Output the (x, y) coordinate of the center of the cell containing the given text.  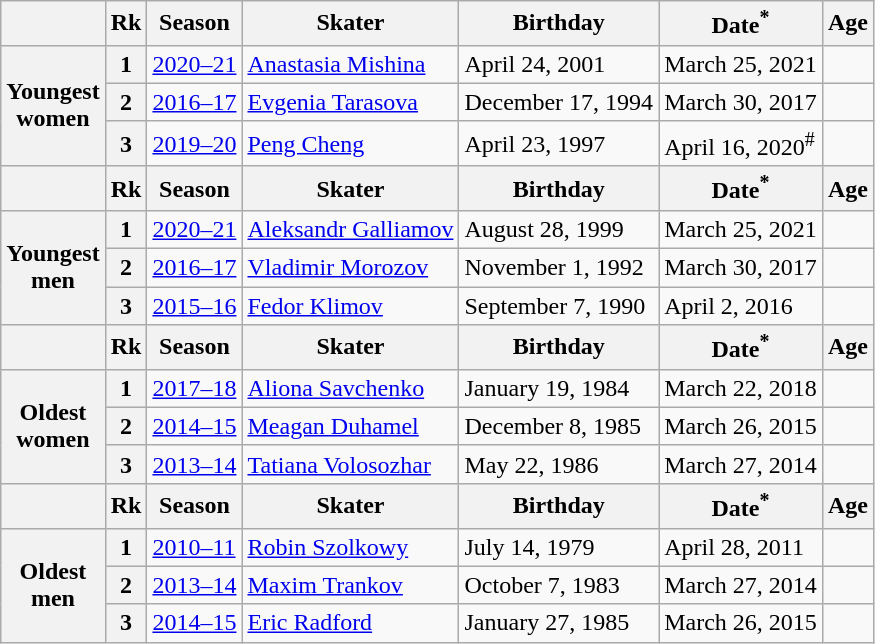
Fedor Klimov (350, 306)
Oldestmen (53, 585)
September 7, 1990 (559, 306)
April 16, 2020# (741, 144)
January 27, 1985 (559, 623)
April 24, 2001 (559, 64)
Vladimir Morozov (350, 268)
July 14, 1979 (559, 547)
Aleksandr Galliamov (350, 230)
Meagan Duhamel (350, 426)
March 22, 2018 (741, 388)
Tatiana Volosozhar (350, 464)
Anastasia Mishina (350, 64)
May 22, 1986 (559, 464)
April 28, 2011 (741, 547)
December 8, 1985 (559, 426)
2019–20 (194, 144)
2017–18 (194, 388)
2015–16 (194, 306)
August 28, 1999 (559, 230)
Aliona Savchenko (350, 388)
Robin Szolkowy (350, 547)
Peng Cheng (350, 144)
April 23, 1997 (559, 144)
Youngestmen (53, 268)
Oldestwomen (53, 426)
Evgenia Tarasova (350, 102)
December 17, 1994 (559, 102)
April 2, 2016 (741, 306)
Eric Radford (350, 623)
Maxim Trankov (350, 585)
November 1, 1992 (559, 268)
Youngestwomen (53, 106)
2010–11 (194, 547)
January 19, 1984 (559, 388)
October 7, 1983 (559, 585)
